Output the [x, y] coordinate of the center of the cell containing the given text.  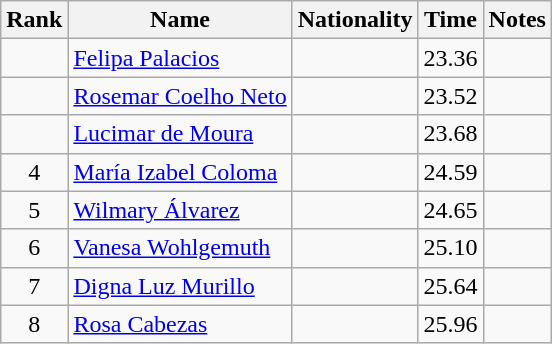
Nationality [355, 20]
Lucimar de Moura [180, 134]
6 [34, 248]
23.68 [450, 134]
María Izabel Coloma [180, 172]
Rosa Cabezas [180, 324]
25.96 [450, 324]
Felipa Palacios [180, 58]
Vanesa Wohlgemuth [180, 248]
Name [180, 20]
24.59 [450, 172]
Digna Luz Murillo [180, 286]
4 [34, 172]
23.52 [450, 96]
7 [34, 286]
23.36 [450, 58]
Time [450, 20]
8 [34, 324]
24.65 [450, 210]
5 [34, 210]
Wilmary Álvarez [180, 210]
25.10 [450, 248]
Rank [34, 20]
25.64 [450, 286]
Notes [517, 20]
Rosemar Coelho Neto [180, 96]
